Output the [x, y] coordinate of the center of the cell containing the given text.  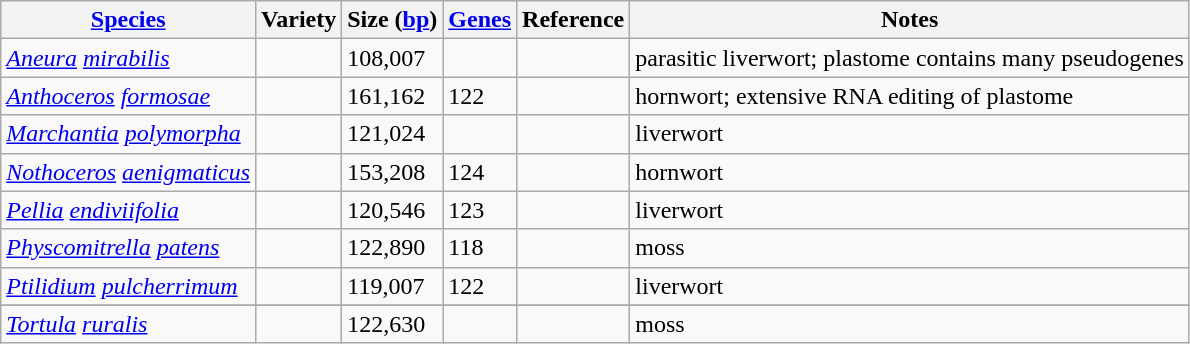
hornwort [910, 172]
120,546 [392, 210]
Marchantia polymorpha [128, 134]
108,007 [392, 58]
Notes [910, 20]
Ptilidium pulcherrimum [128, 286]
122,890 [392, 248]
119,007 [392, 286]
Aneura mirabilis [128, 58]
Size (bp) [392, 20]
123 [480, 210]
118 [480, 248]
Pellia endiviifolia [128, 210]
Physcomitrella patens [128, 248]
121,024 [392, 134]
Anthoceros formosae [128, 96]
Nothoceros aenigmaticus [128, 172]
Variety [299, 20]
parasitic liverwort; plastome contains many pseudogenes [910, 58]
153,208 [392, 172]
Tortula ruralis [128, 324]
124 [480, 172]
Genes [480, 20]
161,162 [392, 96]
Species [128, 20]
122,630 [392, 324]
Reference [574, 20]
hornwort; extensive RNA editing of plastome [910, 96]
